For the text-containing cell, return its midpoint in [X, Y] coordinate format. 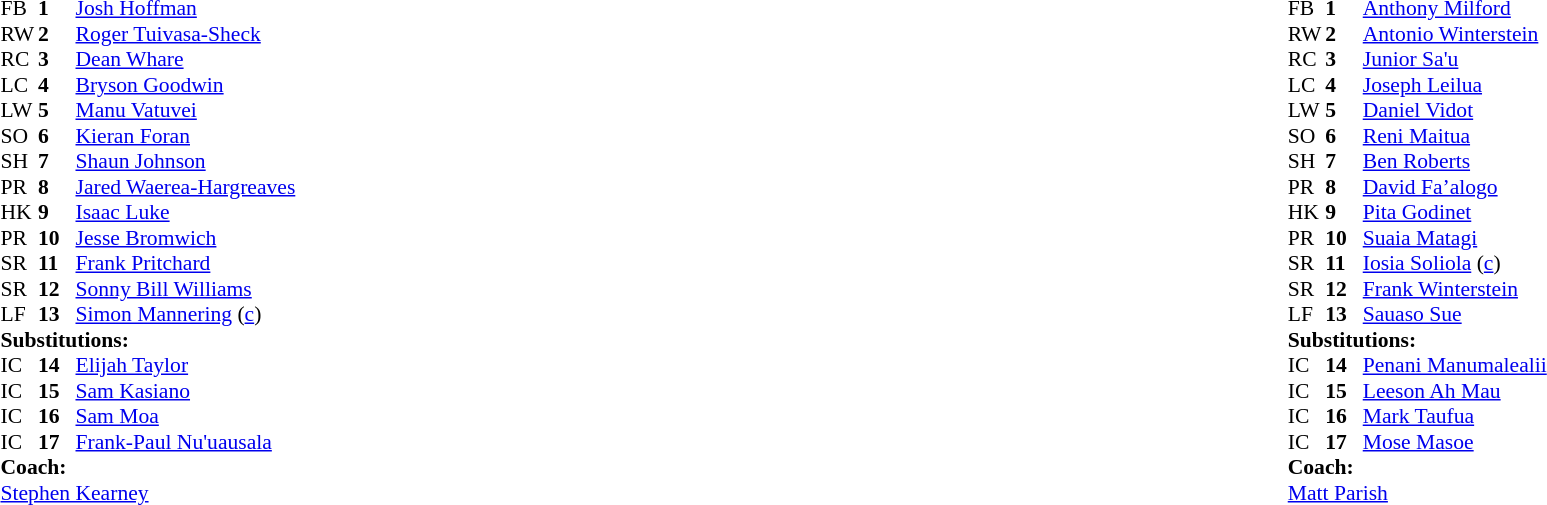
Simon Mannering (c) [186, 315]
Pita Godinet [1455, 213]
Reni Maitua [1455, 136]
Suaia Matagi [1455, 238]
Shaun Johnson [186, 161]
Bryson Goodwin [186, 85]
Iosia Soliola (c) [1455, 263]
Jared Waerea-Hargreaves [186, 187]
Dean Whare [186, 59]
Frank Pritchard [186, 263]
Leeson Ah Mau [1455, 391]
Joseph Leilua [1455, 85]
Frank Winterstein [1455, 289]
Roger Tuivasa-Sheck [186, 34]
Manu Vatuvei [186, 111]
Ben Roberts [1455, 161]
Sam Kasiano [186, 391]
Daniel Vidot [1455, 111]
Sauaso Sue [1455, 315]
Jesse Bromwich [186, 238]
Sam Moa [186, 417]
Elijah Taylor [186, 365]
Sonny Bill Williams [186, 289]
Mose Masoe [1455, 442]
Junior Sa'u [1455, 59]
Isaac Luke [186, 213]
Mark Taufua [1455, 417]
Antonio Winterstein [1455, 34]
Frank-Paul Nu'uausala [186, 442]
Kieran Foran [186, 136]
David Fa’alogo [1455, 187]
Penani Manumalealii [1455, 365]
